Search for the cell housing the specified text and yield its [X, Y] center coordinate. 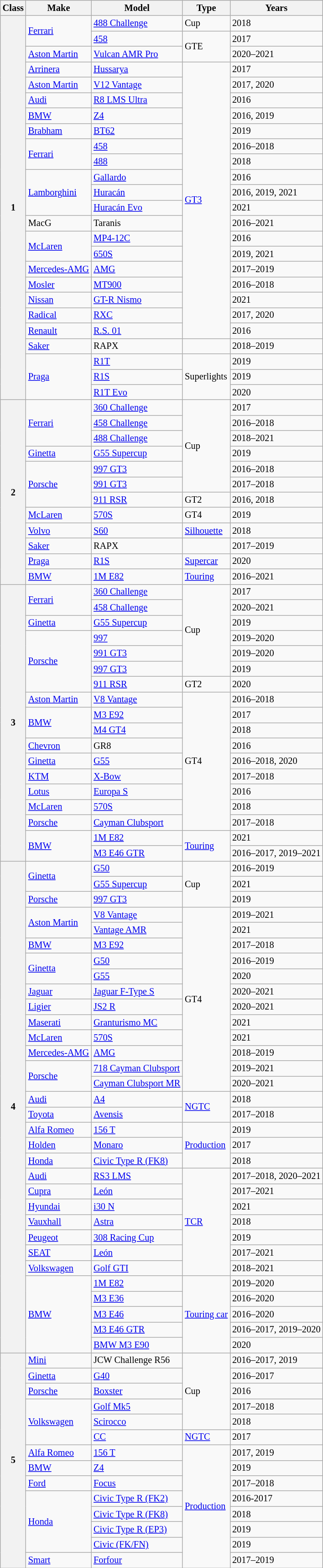
Scirocco [137, 1422]
2017, 2019 [276, 1452]
2016-2017 [276, 1499]
Smart [58, 1560]
Gallardo [137, 177]
5 [13, 1460]
Superlights [206, 376]
Cayman Clubsport MR [137, 1084]
2016–2017, 2019–2021 [276, 853]
Touring car [206, 1314]
Class [13, 8]
Focus [137, 1483]
3 [13, 722]
Holden [58, 1145]
Supercar [206, 561]
GTE [206, 47]
Hussarya [137, 69]
Taranis [137, 223]
2019, 2021 [276, 254]
Golf Mk5 [137, 1406]
2016–2017 [276, 1376]
Nissan [58, 300]
Make [58, 8]
MT900 [137, 284]
Type [206, 8]
Hyundai [58, 1207]
Renault [58, 331]
Cayman Clubsport [137, 822]
Vauxhall [58, 1222]
Boxster [137, 1391]
A4 [137, 1099]
RS3 LMS [137, 1176]
Civic Type R (EP3) [137, 1529]
Vantage AMR [137, 930]
2017–2018, 2020–2021 [276, 1176]
GR8 [137, 746]
Silhouette [206, 531]
Ford [58, 1483]
RXC [137, 315]
JS2 R [137, 1007]
TCR [206, 1222]
2016–2018, 2020 [276, 761]
Civic Type R (FK2) [137, 1499]
Ligier [58, 1007]
Europa S [137, 792]
V12 Vantage [137, 85]
Cupra [58, 1191]
BMW M3 E90 [137, 1345]
Toyota [58, 1115]
Chevron [58, 746]
2016–2017, 2019–2020 [276, 1330]
JCW Challenge R56 [137, 1360]
Volvo [58, 531]
GT-R Nismo [137, 300]
Maserati [58, 1022]
Astra [137, 1222]
Mosler [58, 284]
4 [13, 1107]
Huracán [137, 192]
Model [137, 8]
R1T [137, 361]
2 [13, 492]
M3 E46 [137, 1314]
M3 E36 [137, 1299]
BT62 [137, 131]
M4 GT4 [137, 730]
X-Bow [137, 776]
R8 LMS Ultra [137, 100]
2016–2017, 2019 [276, 1360]
Lotus [58, 792]
488 [137, 162]
Granturismo MC [137, 1022]
KTM [58, 776]
2016, 2019 [276, 116]
Forfour [137, 1560]
R1T Evo [137, 392]
i30 N [137, 1207]
Avensis [137, 1115]
308 Racing Cup [137, 1237]
650S [137, 254]
Monaro [137, 1145]
Civic (FK/FN) [137, 1545]
Mini [58, 1360]
SEAT [58, 1252]
Peugeot [58, 1237]
Golf GTI [137, 1268]
997 [137, 638]
Arrinera [58, 69]
MacG [58, 223]
1 [13, 207]
Jaguar F-Type S [137, 991]
GT3 [206, 200]
2016, 2019, 2021 [276, 192]
Huracán Evo [137, 208]
Vulcan AMR Pro [137, 54]
718 Cayman Clubsport [137, 1068]
2016, 2018 [276, 500]
MP4-12C [137, 238]
Years [276, 8]
Lamborghini [58, 193]
Jaguar [58, 991]
S60 [137, 531]
G40 [137, 1376]
R.S. 01 [137, 331]
Brabham [58, 131]
Radical [58, 315]
CC [137, 1437]
